Locate the cell with the specified text and output its [x, y] center coordinate. 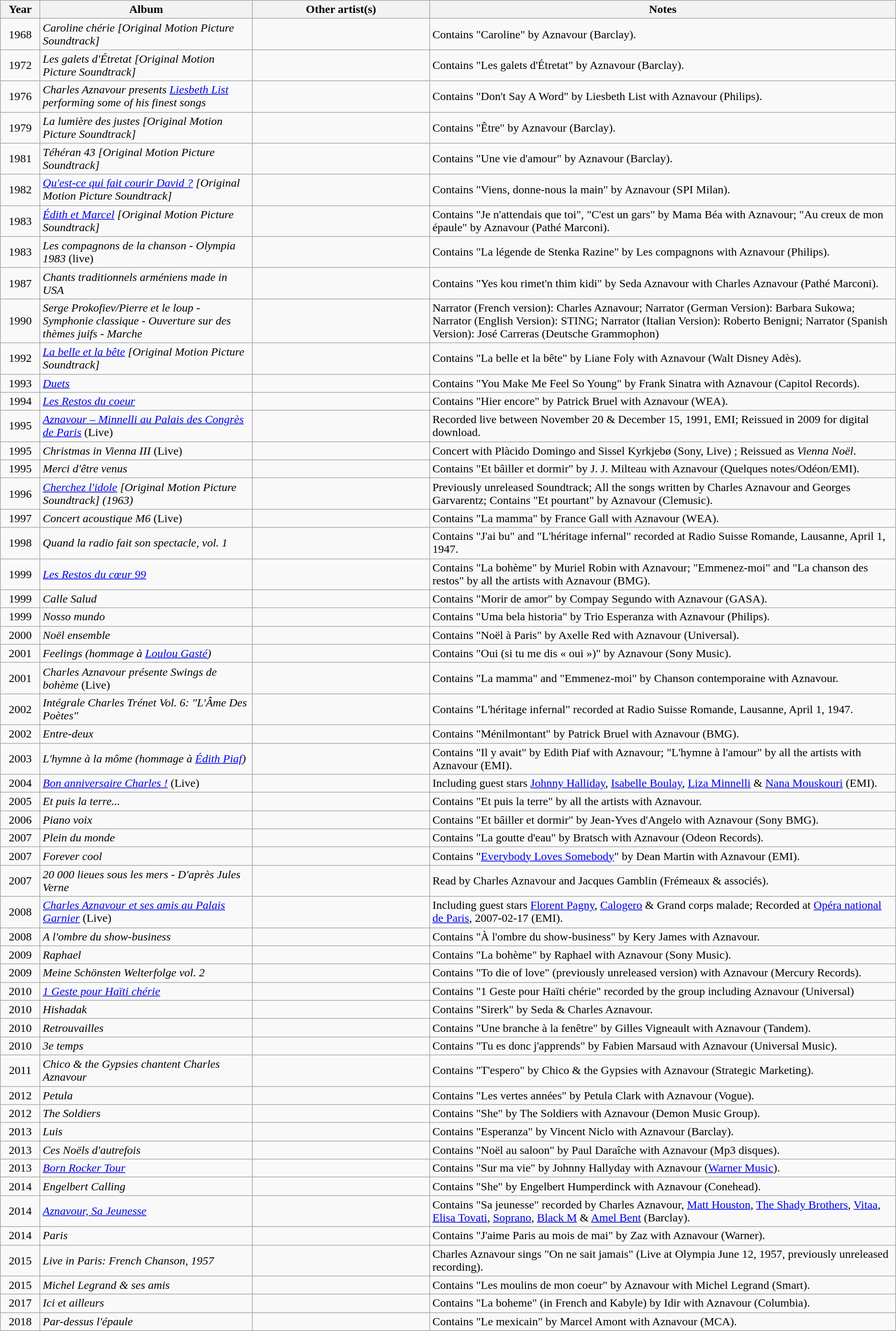
Téhéran 43 [Original Motion Picture Soundtrack] [146, 159]
Charles Aznavour sings "On ne sait jamais" (Live at Olympia June 12, 1957, previously unreleased recording). [662, 1261]
1 Geste pour Haïti chérie [146, 991]
Caroline chérie [Original Motion Picture Soundtrack] [146, 34]
Concert acoustique M6 (Live) [146, 518]
Contains "Morir de amor" by Compay Segundo with Aznavour (GASA). [662, 599]
Et puis la terre... [146, 802]
Contains "You Make Me Feel So Young" by Frank Sinatra with Aznavour (Capitol Records). [662, 383]
Contains "La bohème" by Raphael with Aznavour (Sony Music). [662, 955]
1996 [20, 494]
1997 [20, 518]
Quand la radio fait son spectacle, vol. 1 [146, 543]
Contains "She" by The Soldiers with Aznavour (Demon Music Group). [662, 1114]
Intégrale Charles Trénet Vol. 6: "L'Âme Des Poètes" [146, 709]
Contains "Une vie d'amour" by Aznavour (Barclay). [662, 159]
Charles Aznavour presents Liesbeth List performing some of his finest songs [146, 97]
2018 [20, 1321]
1979 [20, 127]
Contains "Caroline" by Aznavour (Barclay). [662, 34]
Paris [146, 1236]
Contains "La goutte d'eau" by Bratsch with Aznavour (Odeon Records). [662, 838]
Contains "La boheme" (in French and Kabyle) by Idir with Aznavour (Columbia). [662, 1303]
Édith et Marcel [Original Motion Picture Soundtrack] [146, 221]
1972 [20, 65]
Michel Legrand & ses amis [146, 1285]
2000 [20, 635]
1982 [20, 190]
Contains "Une branche à la fenêtre" by Gilles Vigneault with Aznavour (Tandem). [662, 1028]
Read by Charles Aznavour and Jacques Gamblin (Frémeaux & associés). [662, 881]
Ces Noëls d'autrefois [146, 1150]
Recorded live between November 20 & December 15, 1991, EMI; Reissued in 2009 for digital download. [662, 426]
A l'ombre du show-business [146, 937]
Cherchez l'idole [Original Motion Picture Soundtrack] (1963) [146, 494]
Contains "To die of love" (previously unreleased version) with Aznavour (Mercury Records). [662, 973]
Contains "T'espero" by Chico & the Gypsies with Aznavour (Strategic Marketing). [662, 1070]
Other artist(s) [341, 10]
Bon anniversaire Charles ! (Live) [146, 783]
Charles Aznavour présente Swings de bohème (Live) [146, 678]
Contains "Les moulins de mon coeur" by Aznavour with Michel Legrand (Smart). [662, 1285]
Contains "Oui (si tu me dis « oui »)" by Aznavour (Sony Music). [662, 653]
1976 [20, 97]
Les galets d'Étretat [Original Motion Picture Soundtrack] [146, 65]
2003 [20, 758]
1993 [20, 383]
Contains "Don't Say A Word" by Liesbeth List with Aznavour (Philips). [662, 97]
Duets [146, 383]
1968 [20, 34]
Live in Paris: French Chanson, 1957 [146, 1261]
2005 [20, 802]
Piano voix [146, 820]
Contains "J'aime Paris au mois de mai" by Zaz with Aznavour (Warner). [662, 1236]
Plein du monde [146, 838]
Contains "Je n'attendais que toi", "C'est un gars" by Mama Béa with Aznavour; "Au creux de mon épaule" by Aznavour (Pathé Marconi). [662, 221]
Chico & the Gypsies chantent Charles Aznavour [146, 1070]
Contains "Le mexicain" by Marcel Amont with Aznavour (MCA). [662, 1321]
Contains "À l'ombre du show-business" by Kery James with Aznavour. [662, 937]
2006 [20, 820]
Contains "Noël à Paris" by Axelle Red with Aznavour (Universal). [662, 635]
2011 [20, 1070]
1998 [20, 543]
Christmas in Vienna III (Live) [146, 451]
Contains "Les galets d'Étretat" by Aznavour (Barclay). [662, 65]
2004 [20, 783]
2017 [20, 1303]
Contains "Noël au saloon" by Paul Daraîche with Aznavour (Mp3 disques). [662, 1150]
Retrouvailles [146, 1028]
Year [20, 10]
L'hymne à la môme (hommage à Édith Piaf) [146, 758]
Charles Aznavour et ses amis au Palais Garnier (Live) [146, 912]
Contains "She" by Engelbert Humperdinck with Aznavour (Conehead). [662, 1186]
Contains "Esperanza" by Vincent Niclo with Aznavour (Barclay). [662, 1132]
Chants traditionnels arméniens made in USA [146, 283]
Contains "Yes kou rimet'n thim kidi" by Seda Aznavour with Charles Aznavour (Pathé Marconi). [662, 283]
Including guest stars Florent Pagny, Calogero & Grand corps malade; Recorded at Opéra national de Paris, 2007-02-17 (EMI). [662, 912]
Engelbert Calling [146, 1186]
Contains "Être" by Aznavour (Barclay). [662, 127]
Hishadak [146, 1009]
Contains "Les vertes années" by Petula Clark with Aznavour (Vogue). [662, 1096]
Contains "1 Geste pour Haïti chérie" recorded by the group including Aznavour (Universal) [662, 991]
Les Restos du cœur 99 [146, 574]
Including guest stars Johnny Halliday, Isabelle Boulay, Liza Minnelli & Nana Mouskouri (EMI). [662, 783]
Born Rocker Tour [146, 1168]
Contains "Et bâiller et dormir" by J. J. Milteau with Aznavour (Quelques notes/Odéon/EMI). [662, 469]
Contains "Il y avait" by Edith Piaf with Aznavour; "L'hymne à l'amour" by all the artists with Aznavour (EMI). [662, 758]
1981 [20, 159]
Merci d'être venus [146, 469]
Contains "Et bâiller et dormir" by Jean-Yves d'Angelo with Aznavour (Sony BMG). [662, 820]
Contains "Everybody Loves Somebody" by Dean Martin with Aznavour (EMI). [662, 856]
Contains "Ménilmontant" by Patrick Bruel with Aznavour (BMG). [662, 734]
Contains "La légende de Stenka Razine" by Les compagnons with Aznavour (Philips). [662, 252]
Contains "Sa jeunesse" recorded by Charles Aznavour, Matt Houston, The Shady Brothers, Vitaa, Elisa Tovati, Soprano, Black M & Amel Bent (Barclay). [662, 1211]
Noël ensemble [146, 635]
La lumière des justes [Original Motion Picture Soundtrack] [146, 127]
Concert with Plàcido Domingo and Sissel Kyrkjebø (Sony, Live) ; Reissued as Vienna Noël. [662, 451]
Contains "La bohème" by Muriel Robin with Aznavour; "Emmenez-moi" and "La chanson des restos" by all the artists with Aznavour (BMG). [662, 574]
Calle Salud [146, 599]
Entre-deux [146, 734]
1994 [20, 402]
Contains "Sur ma vie" by Johnny Hallyday with Aznavour (Warner Music). [662, 1168]
Qu'est-ce qui fait courir David ? [Original Motion Picture Soundtrack] [146, 190]
3e temps [146, 1046]
Les compagnons de la chanson - Olympia 1983 (live) [146, 252]
Contains "Et puis la terre" by all the artists with Aznavour. [662, 802]
Contains "La belle et la bête" by Liane Foly with Aznavour (Walt Disney Adès). [662, 358]
Contains "L'héritage infernal" recorded at Radio Suisse Romande, Lausanne, April 1, 1947. [662, 709]
Contains "La mamma" by France Gall with Aznavour (WEA). [662, 518]
Notes [662, 10]
Feelings (hommage à Loulou Gasté) [146, 653]
Aznavour, Sa Jeunesse [146, 1211]
Raphael [146, 955]
1990 [20, 321]
Forever cool [146, 856]
Les Restos du coeur [146, 402]
Ici et ailleurs [146, 1303]
The Soldiers [146, 1114]
Contains "Viens, donne-nous la main" by Aznavour (SPI Milan). [662, 190]
Aznavour – Minnelli au Palais des Congrès de Paris (Live) [146, 426]
Serge Prokofiev/Pierre et le loup - Symphonie classique - Ouverture sur des thèmes juifs - Marche [146, 321]
Previously unreleased Soundtrack; All the songs written by Charles Aznavour and Georges Garvarentz; Contains "Et pourtant" by Aznavour (Clemusic). [662, 494]
Contains "J'ai bu" and "L'héritage infernal" recorded at Radio Suisse Romande, Lausanne, April 1, 1947. [662, 543]
1987 [20, 283]
Nosso mundo [146, 617]
Contains "Tu es donc j'apprends" by Fabien Marsaud with Aznavour (Universal Music). [662, 1046]
Luis [146, 1132]
Album [146, 10]
Meine Schönsten Welterfolge vol. 2 [146, 973]
Petula [146, 1096]
Par-dessus l'épaule [146, 1321]
La belle et la bête [Original Motion Picture Soundtrack] [146, 358]
Contains "Hier encore" by Patrick Bruel with Aznavour (WEA). [662, 402]
20 000 lieues sous les mers - D'après Jules Verne [146, 881]
Contains "Sirerk" by Seda & Charles Aznavour. [662, 1009]
1992 [20, 358]
Contains "Uma bela historia" by Trio Esperanza with Aznavour (Philips). [662, 617]
Contains "La mamma" and "Emmenez-moi" by Chanson contemporaine with Aznavour. [662, 678]
